Return (X, Y) of the center of cell containing provided text 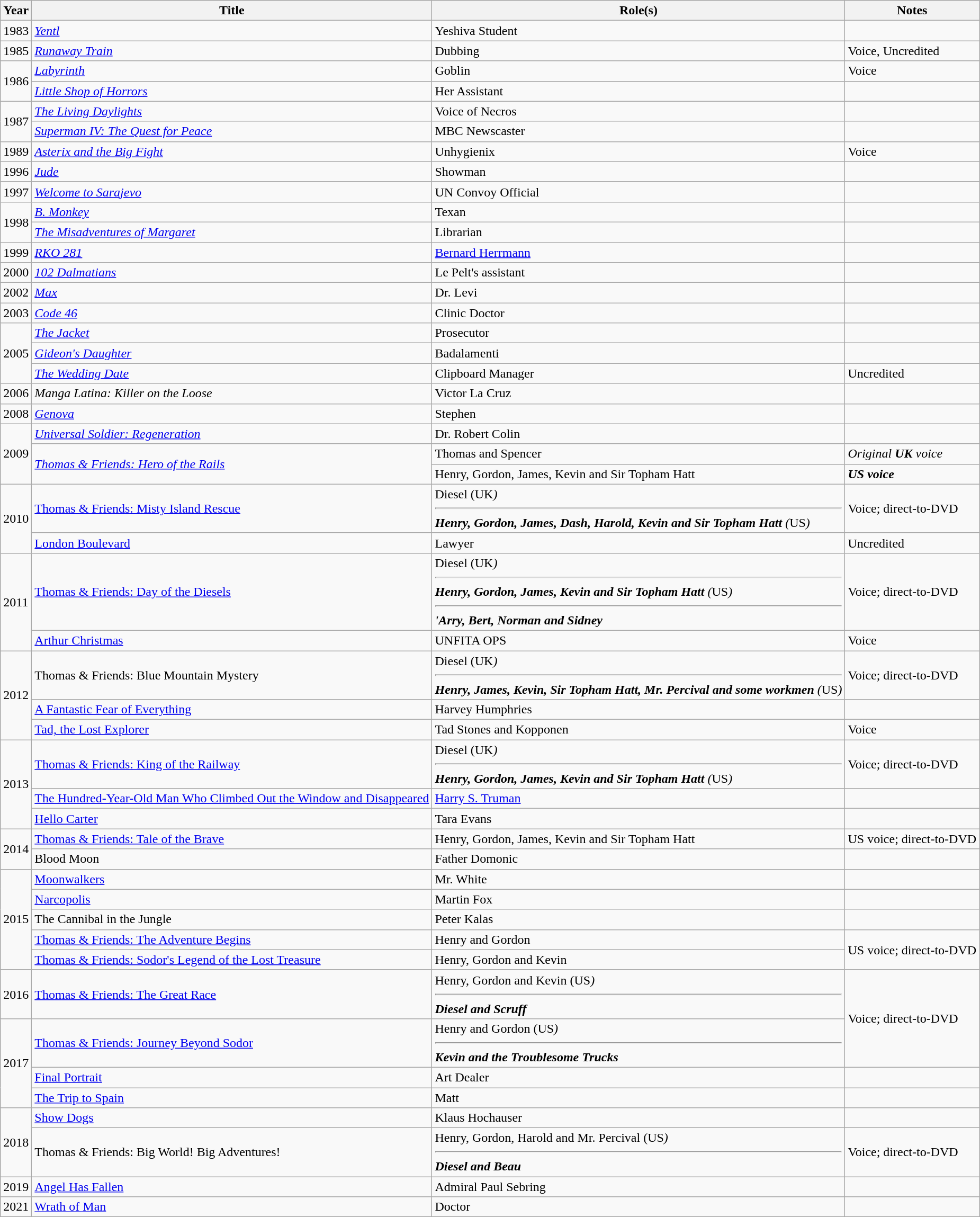
2008 (16, 414)
Diesel (UK)Henry, Gordon, James, Kevin and Sir Topham Hatt (US) (639, 764)
Bernard Herrmann (639, 253)
2019 (16, 1187)
Dr. Levi (639, 293)
Clinic Doctor (639, 313)
Jude (232, 172)
The Hundred-Year-Old Man Who Climbed Out the Window and Disappeared (232, 799)
1987 (16, 121)
Yentl (232, 31)
Prosecutor (639, 333)
1986 (16, 81)
Hello Carter (232, 819)
Librarian (639, 232)
Thomas & Friends: Sodor's Legend of the Lost Treasure (232, 960)
1998 (16, 222)
Thomas & Friends: King of the Railway (232, 764)
The Living Daylights (232, 111)
Diesel (UK)Henry, James, Kevin, Sir Topham Hatt, Mr. Percival and some workmen (US) (639, 675)
Showman (639, 172)
UN Convoy Official (639, 192)
Thomas & Friends: Journey Beyond Sodor (232, 1043)
The Misadventures of Margaret (232, 232)
Le Pelt's assistant (639, 273)
Harvey Humphries (639, 710)
Yeshiva Student (639, 31)
Manga Latina: Killer on the Loose (232, 393)
Universal Soldier: Regeneration (232, 434)
Father Domonic (639, 859)
Henry and Gordon (639, 939)
Show Dogs (232, 1118)
1989 (16, 151)
Thomas & Friends: Hero of the Rails (232, 464)
Genova (232, 414)
US voice (912, 474)
Tad, the Lost Explorer (232, 730)
Superman IV: The Quest for Peace (232, 131)
Voice, Uncredited (912, 51)
1997 (16, 192)
Art Dealer (639, 1077)
Arthur Christmas (232, 640)
B. Monkey (232, 212)
Matt (639, 1098)
2018 (16, 1142)
Unhygienix (639, 151)
Moonwalkers (232, 879)
Code 46 (232, 313)
2012 (16, 695)
Thomas & Friends: Big World! Big Adventures! (232, 1152)
Labyrinth (232, 71)
The Wedding Date (232, 373)
Tara Evans (639, 819)
London Boulevard (232, 543)
Original UK voice (912, 454)
Badalamenti (639, 353)
Blood Moon (232, 859)
Gideon's Daughter (232, 353)
1983 (16, 31)
Doctor (639, 1207)
Runaway Train (232, 51)
Wrath of Man (232, 1207)
Thomas & Friends: Misty Island Rescue (232, 508)
Dubbing (639, 51)
Role(s) (639, 11)
2005 (16, 353)
2003 (16, 313)
Thomas and Spencer (639, 454)
Thomas & Friends: Blue Mountain Mystery (232, 675)
A Fantastic Fear of Everything (232, 710)
Thomas & Friends: The Great Race (232, 994)
Peter Kalas (639, 919)
Angel Has Fallen (232, 1187)
2014 (16, 849)
Admiral Paul Sebring (639, 1187)
Notes (912, 11)
Thomas & Friends: The Adventure Begins (232, 939)
2015 (16, 919)
Stephen (639, 414)
Clipboard Manager (639, 373)
Victor La Cruz (639, 393)
2010 (16, 518)
1999 (16, 253)
1985 (16, 51)
Mr. White (639, 879)
Year (16, 11)
Harry S. Truman (639, 799)
Thomas & Friends: Tale of the Brave (232, 839)
2009 (16, 454)
Henry and Gordon (US)Kevin and the Troublesome Trucks (639, 1043)
Final Portrait (232, 1077)
Texan (639, 212)
The Jacket (232, 333)
Her Assistant (639, 91)
2002 (16, 293)
Klaus Hochauser (639, 1118)
The Cannibal in the Jungle (232, 919)
Diesel (UK)Henry, Gordon, James, Kevin and Sir Topham Hatt (US)'Arry, Bert, Norman and Sidney (639, 592)
Martin Fox (639, 899)
UNFITA OPS (639, 640)
Lawyer (639, 543)
Dr. Robert Colin (639, 434)
2011 (16, 602)
1996 (16, 172)
Henry, Gordon, Harold and Mr. Percival (US)Diesel and Beau (639, 1152)
Diesel (UK)Henry, Gordon, James, Dash, Harold, Kevin and Sir Topham Hatt (US) (639, 508)
2017 (16, 1063)
Goblin (639, 71)
102 Dalmatians (232, 273)
MBC Newscaster (639, 131)
Thomas & Friends: Day of the Diesels (232, 592)
Henry, Gordon and Kevin (639, 960)
Max (232, 293)
Narcopolis (232, 899)
Voice of Necros (639, 111)
Tad Stones and Kopponen (639, 730)
2016 (16, 994)
2000 (16, 273)
Asterix and the Big Fight (232, 151)
The Trip to Spain (232, 1098)
Welcome to Sarajevo (232, 192)
2021 (16, 1207)
2006 (16, 393)
RKO 281 (232, 253)
Little Shop of Horrors (232, 91)
2013 (16, 784)
Henry, Gordon and Kevin (US)Diesel and Scruff (639, 994)
Title (232, 11)
